Provide the (x, y) coordinate of the cell's center where the given text is located.  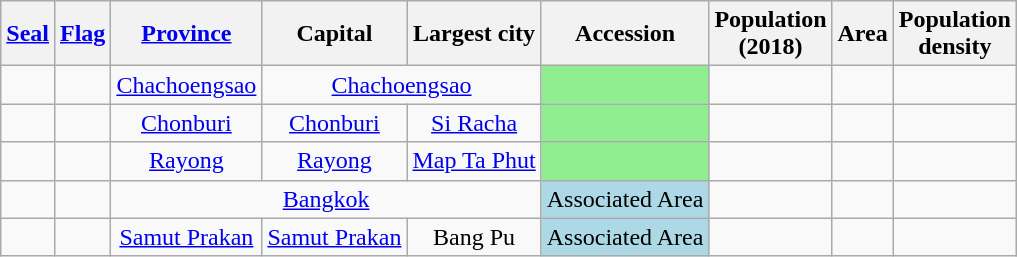
Bangkok (326, 199)
Capital (334, 34)
Map Ta Phut (474, 161)
Flag (82, 34)
Population(2018) (770, 34)
Si Racha (474, 123)
Largest city (474, 34)
Seal (28, 34)
Populationdensity (954, 34)
Bang Pu (474, 237)
Area (862, 34)
Province (186, 34)
Accession (625, 34)
